Return (x, y) of the center of cell containing provided text 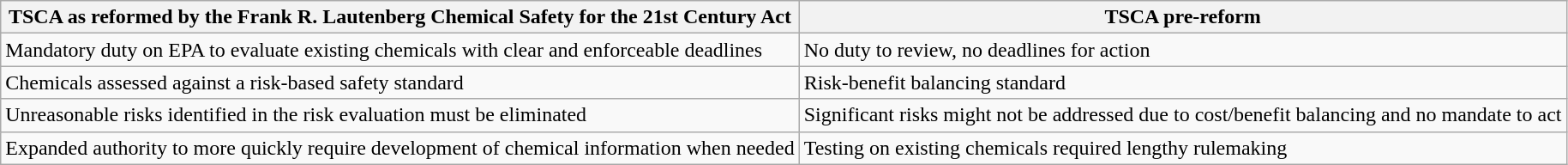
TSCA as reformed by the Frank R. Lautenberg Chemical Safety for the 21st Century Act (400, 17)
Testing on existing chemicals required lengthy rulemaking (1183, 148)
TSCA pre-reform (1183, 17)
No duty to review, no deadlines for action (1183, 50)
Risk-benefit balancing standard (1183, 82)
Significant risks might not be addressed due to cost/benefit balancing and no mandate to act (1183, 115)
Mandatory duty on EPA to evaluate existing chemicals with clear and enforceable deadlines (400, 50)
Expanded authority to more quickly require development of chemical information when needed (400, 148)
Unreasonable risks identified in the risk evaluation must be eliminated (400, 115)
Chemicals assessed against a risk-based safety standard (400, 82)
